Determine the (x, y) coordinate at the center of the cell enclosing the given text.  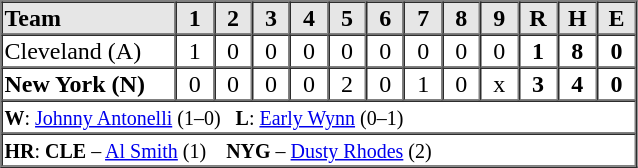
7 (423, 18)
H (578, 18)
9 (499, 18)
Team (89, 18)
HR: CLE – Al Smith (1) NYG – Dusty Rhodes (2) (319, 150)
W: Johnny Antonelli (1–0) L: Early Wynn (0–1) (319, 116)
Cleveland (A) (89, 50)
6 (385, 18)
R (538, 18)
5 (347, 18)
x (499, 84)
E (616, 18)
New York (N) (89, 84)
